Identify which cell holds the provided text, then report its [X, Y] central coordinate. 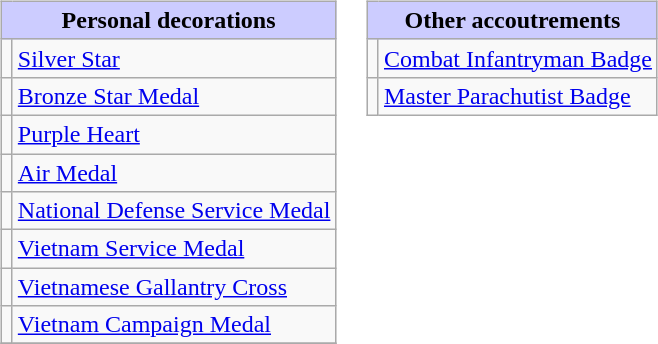
Combat Infantryman Badge [518, 58]
Bronze Star Medal [174, 96]
Vietnam Campaign Medal [174, 325]
Air Medal [174, 173]
Other accoutrements [512, 20]
Vietnamese Gallantry Cross [174, 287]
Master Parachutist Badge [518, 96]
Purple Heart [174, 134]
Personal decorations [168, 20]
National Defense Service Medal [174, 211]
Silver Star [174, 58]
Vietnam Service Medal [174, 249]
